Scan for the cell matching the given text and deliver its [x, y] coordinate at center. 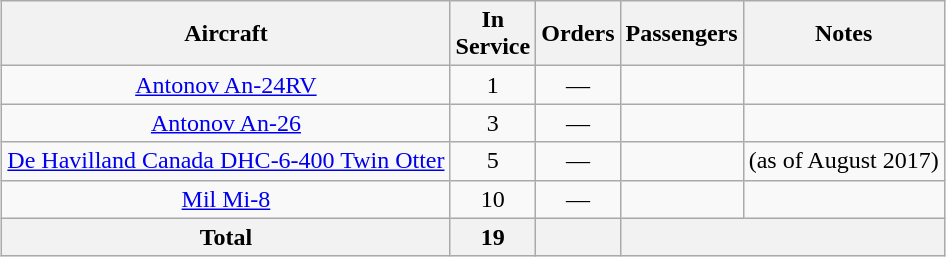
Antonov An-24RV [226, 85]
19 [493, 237]
Total [226, 237]
(as of August 2017) [844, 161]
Passengers [682, 34]
Orders [578, 34]
Aircraft [226, 34]
InService [493, 34]
3 [493, 123]
De Havilland Canada DHC-6-400 Twin Otter [226, 161]
Antonov An-26 [226, 123]
5 [493, 161]
10 [493, 199]
Notes [844, 34]
Mil Mi-8 [226, 199]
1 [493, 85]
